Locate the cell with the specified text and output its [X, Y] center coordinate. 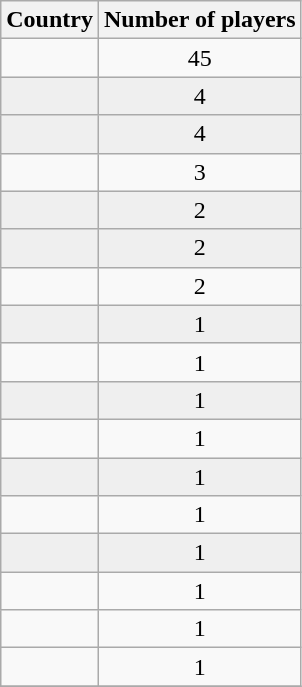
Country [50, 20]
3 [200, 172]
45 [200, 58]
Number of players [200, 20]
